Determine the [x, y] coordinate at the center of the cell enclosing the given text.  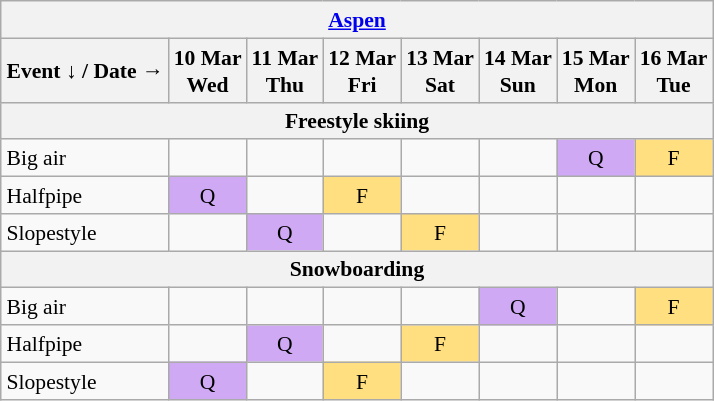
13 MarSat [440, 70]
Snowboarding [356, 268]
Aspen [356, 20]
Event ↓ / Date → [84, 70]
10 MarWed [208, 70]
16 MarTue [674, 70]
15 MarMon [596, 70]
14 MarSun [518, 70]
Freestyle skiing [356, 120]
12 MarFri [362, 70]
11 MarThu [286, 70]
